Find where the given text appears and provide that cell's center as (x, y) coordinate. 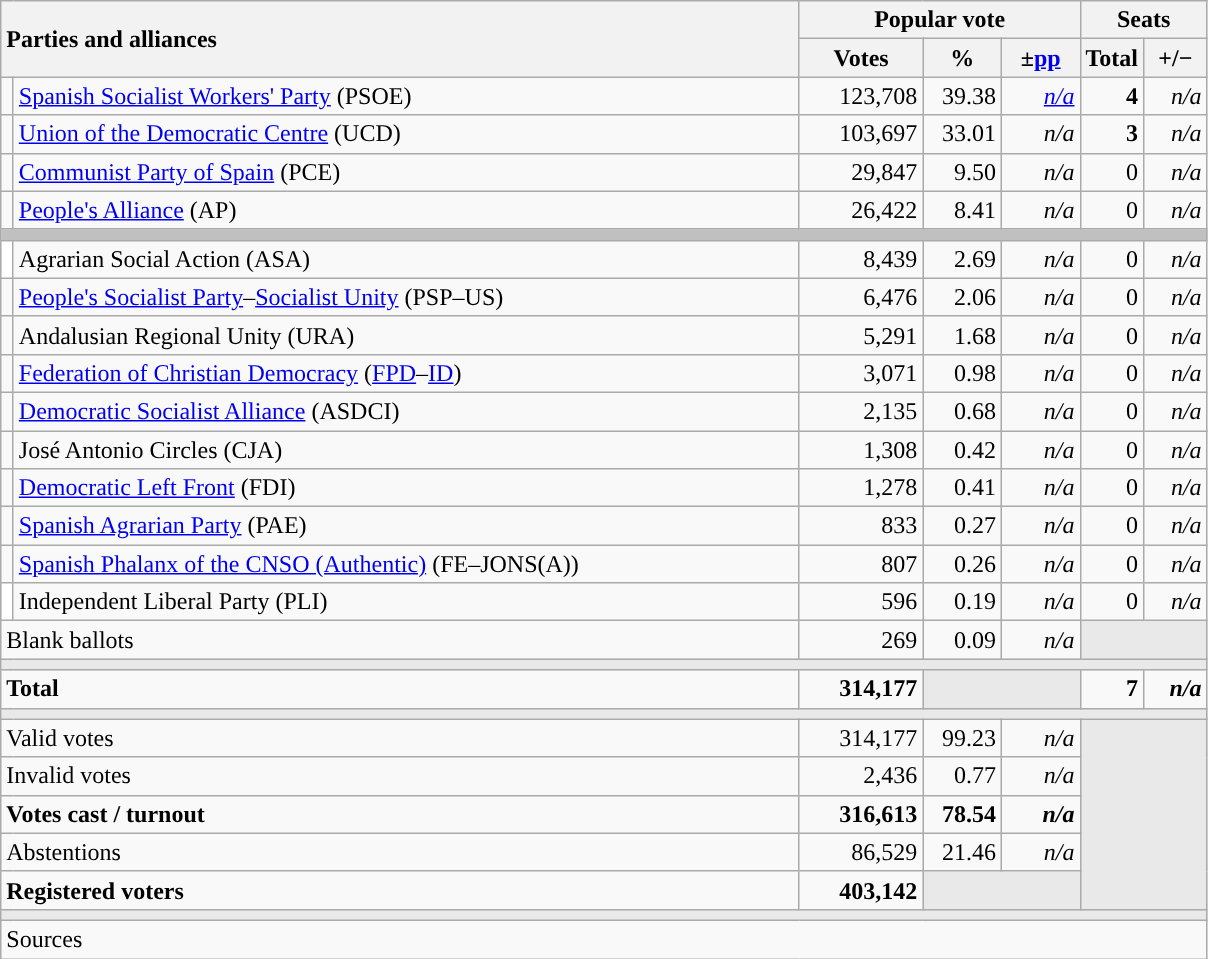
Registered voters (400, 890)
0.98 (962, 373)
Democratic Left Front (FDI) (406, 488)
Blank ballots (400, 640)
123,708 (861, 96)
596 (861, 602)
Spanish Socialist Workers' Party (PSOE) (406, 96)
Union of the Democratic Centre (UCD) (406, 134)
1,278 (861, 488)
2.69 (962, 259)
Agrarian Social Action (ASA) (406, 259)
316,613 (861, 814)
% (962, 58)
0.68 (962, 411)
2.06 (962, 297)
403,142 (861, 890)
1.68 (962, 335)
9.50 (962, 172)
8.41 (962, 210)
Democratic Socialist Alliance (ASDCI) (406, 411)
±pp (1040, 58)
33.01 (962, 134)
269 (861, 640)
Andalusian Regional Unity (URA) (406, 335)
José Antonio Circles (CJA) (406, 449)
4 (1112, 96)
Parties and alliances (400, 39)
+/− (1176, 58)
39.38 (962, 96)
6,476 (861, 297)
78.54 (962, 814)
833 (861, 526)
103,697 (861, 134)
Votes cast / turnout (400, 814)
0.19 (962, 602)
Federation of Christian Democracy (FPD–ID) (406, 373)
0.27 (962, 526)
21.46 (962, 852)
7 (1112, 689)
0.41 (962, 488)
Votes (861, 58)
86,529 (861, 852)
0.09 (962, 640)
0.42 (962, 449)
Spanish Agrarian Party (PAE) (406, 526)
8,439 (861, 259)
99.23 (962, 738)
29,847 (861, 172)
People's Alliance (AP) (406, 210)
1,308 (861, 449)
Independent Liberal Party (PLI) (406, 602)
2,135 (861, 411)
People's Socialist Party–Socialist Unity (PSP–US) (406, 297)
26,422 (861, 210)
0.26 (962, 564)
Valid votes (400, 738)
3,071 (861, 373)
Communist Party of Spain (PCE) (406, 172)
3 (1112, 134)
Invalid votes (400, 776)
5,291 (861, 335)
Popular vote (940, 20)
0.77 (962, 776)
Spanish Phalanx of the CNSO (Authentic) (FE–JONS(A)) (406, 564)
Seats (1144, 20)
807 (861, 564)
Abstentions (400, 852)
Sources (604, 939)
2,436 (861, 776)
